Return [x, y] of the center of cell containing provided text 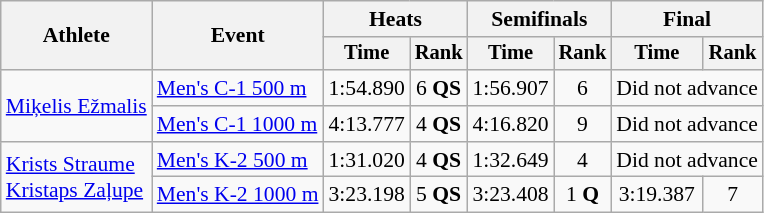
1:54.890 [367, 88]
Heats [396, 19]
Semifinals [539, 19]
1:32.649 [510, 160]
6 [583, 88]
Event [238, 36]
Men's K-2 1000 m [238, 195]
1 Q [583, 195]
Final [687, 19]
Men's C-1 1000 m [238, 124]
3:23.198 [367, 195]
Men's K-2 500 m [238, 160]
3:23.408 [510, 195]
Miķelis Ežmalis [76, 106]
1:31.020 [367, 160]
4:13.777 [367, 124]
7 [732, 195]
Krists Straume Kristaps Zaļupe [76, 178]
Men's C-1 500 m [238, 88]
Athlete [76, 36]
4:16.820 [510, 124]
5 QS [439, 195]
6 QS [439, 88]
1:56.907 [510, 88]
9 [583, 124]
4 [583, 160]
3:19.387 [656, 195]
